Scan for the cell matching the given text and deliver its (x, y) coordinate at center. 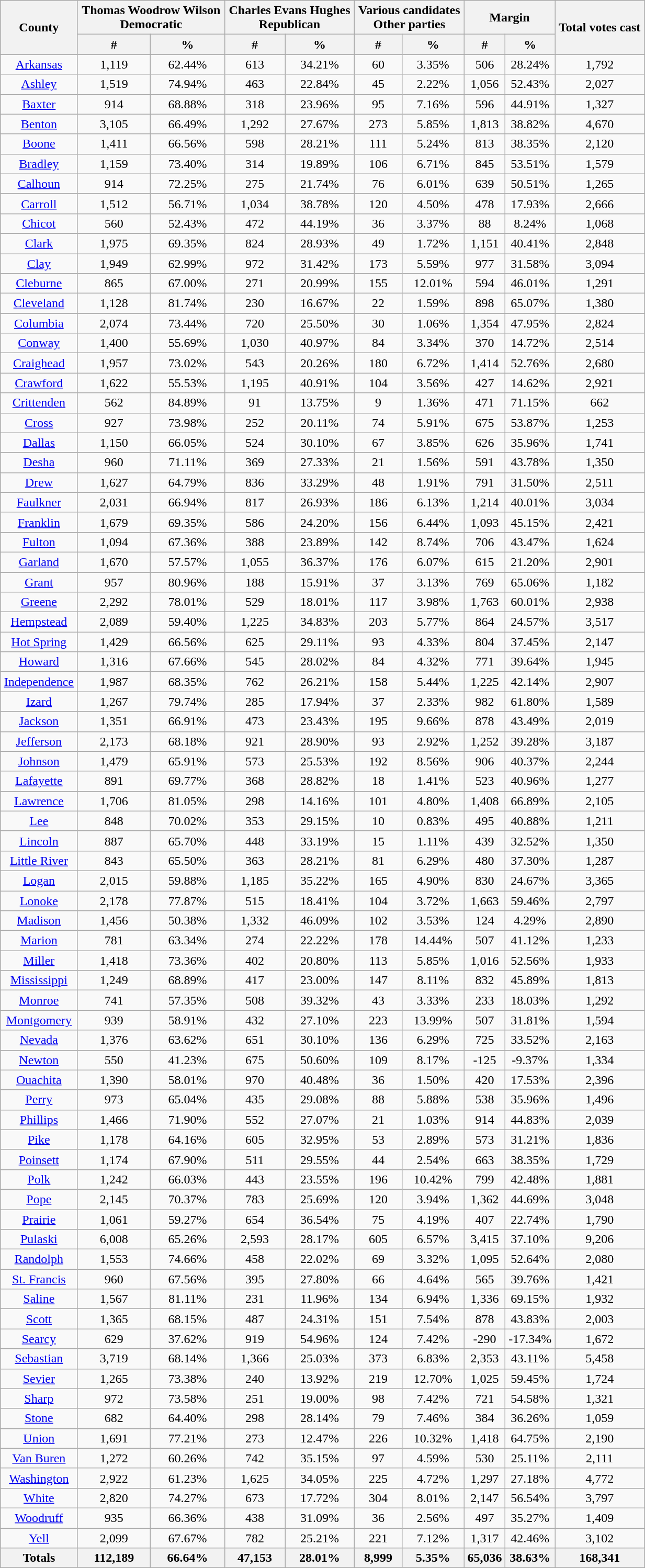
2,031 (114, 502)
1,119 (114, 64)
1,272 (114, 1458)
1,627 (114, 482)
147 (379, 980)
824 (255, 243)
2,938 (599, 602)
3.56% (433, 383)
2,820 (114, 1498)
1,411 (114, 144)
Greene (39, 602)
3.85% (433, 443)
2,019 (599, 721)
1,095 (484, 1259)
44.83% (530, 1120)
41.23% (188, 1060)
109 (379, 1060)
60.26% (188, 1458)
8.11% (433, 980)
13.92% (320, 1379)
Boone (39, 144)
67.66% (188, 662)
1,242 (114, 1179)
113 (379, 961)
Franklin (39, 522)
Lee (39, 821)
43.11% (530, 1359)
8.56% (433, 761)
1,466 (114, 1120)
60 (379, 64)
29.55% (320, 1159)
435 (255, 1100)
7.46% (433, 1418)
188 (255, 582)
625 (255, 642)
4,772 (599, 1478)
12.47% (320, 1438)
23.55% (320, 1179)
36.37% (320, 562)
Desha (39, 462)
30 (379, 323)
20.99% (320, 284)
1,277 (599, 781)
25.53% (320, 761)
1,025 (484, 1379)
939 (114, 1020)
20.80% (320, 961)
37.62% (188, 1339)
46.01% (530, 284)
37.10% (530, 1239)
34.83% (320, 622)
33.19% (320, 841)
66.64% (188, 1558)
596 (484, 104)
285 (255, 702)
1,625 (255, 1478)
69 (379, 1259)
368 (255, 781)
Fulton (39, 542)
41.12% (530, 941)
98 (379, 1398)
Calhoun (39, 184)
524 (255, 443)
Logan (39, 881)
2,680 (599, 363)
2,921 (599, 383)
Totals (39, 1558)
370 (484, 343)
156 (379, 522)
176 (379, 562)
1,724 (599, 1379)
5.44% (433, 682)
935 (114, 1518)
75 (379, 1220)
26.93% (320, 502)
Hempstead (39, 622)
783 (255, 1199)
59.45% (530, 1379)
3,797 (599, 1498)
48 (379, 482)
73.02% (188, 363)
67 (379, 443)
417 (255, 980)
2,244 (599, 761)
Columbia (39, 323)
Perry (39, 1100)
47,153 (255, 1558)
591 (484, 462)
31.81% (530, 1020)
39.64% (530, 662)
3.37% (433, 223)
66.94% (188, 502)
782 (255, 1538)
64.79% (188, 482)
68.14% (188, 1359)
845 (484, 164)
Clay (39, 263)
832 (484, 980)
1,354 (484, 323)
2,173 (114, 741)
43.47% (530, 542)
Conway (39, 343)
28.14% (320, 1418)
81.05% (188, 801)
27.10% (320, 1020)
1.06% (433, 323)
23.00% (320, 980)
65.04% (188, 1100)
427 (484, 383)
31.21% (530, 1140)
40.88% (530, 821)
4.19% (433, 1220)
Clark (39, 243)
43.83% (530, 1319)
523 (484, 781)
5,458 (599, 1359)
Grant (39, 582)
388 (255, 542)
21.74% (320, 184)
813 (484, 144)
1,881 (599, 1179)
2,514 (599, 343)
19.89% (320, 164)
1,211 (599, 821)
843 (114, 861)
458 (255, 1259)
27.07% (320, 1120)
1.91% (433, 482)
233 (484, 1000)
471 (484, 403)
16.67% (320, 303)
9.66% (433, 721)
40.97% (320, 343)
38.78% (320, 204)
1,174 (114, 1159)
314 (255, 164)
1,249 (114, 980)
1,267 (114, 702)
28.24% (530, 64)
1,214 (484, 502)
Total votes cast (599, 27)
742 (255, 1458)
Van Buren (39, 1458)
3,415 (484, 1239)
29.08% (320, 1100)
432 (255, 1020)
33.29% (320, 482)
52.76% (530, 363)
3.98% (433, 602)
495 (484, 821)
Lonoke (39, 900)
6.83% (433, 1359)
66.03% (188, 1179)
219 (379, 1379)
5.91% (433, 423)
2.33% (433, 702)
168,341 (599, 1558)
Faulkner (39, 502)
24.67% (530, 881)
1.41% (433, 781)
762 (255, 682)
-9.37% (530, 1060)
56.71% (188, 204)
230 (255, 303)
1,567 (114, 1299)
42.48% (530, 1179)
9,206 (599, 1239)
Jefferson (39, 741)
1,252 (484, 741)
49 (379, 243)
982 (484, 702)
6.13% (433, 502)
4.80% (433, 801)
3,102 (599, 1538)
438 (255, 1518)
65.70% (188, 841)
1,579 (599, 164)
2,039 (599, 1120)
27.67% (320, 124)
639 (484, 184)
73.38% (188, 1379)
598 (255, 144)
1,287 (599, 861)
17.93% (530, 204)
18.41% (320, 900)
62.99% (188, 263)
7.54% (433, 1319)
42.14% (530, 682)
Little River (39, 861)
50.60% (320, 1060)
Pulaski (39, 1239)
37.30% (530, 861)
Pike (39, 1140)
27.33% (320, 462)
3,719 (114, 1359)
67.67% (188, 1538)
1,159 (114, 164)
2,396 (599, 1080)
395 (255, 1279)
1,059 (599, 1418)
1,975 (114, 243)
40.96% (530, 781)
50.38% (188, 921)
550 (114, 1060)
34.21% (320, 64)
706 (484, 542)
921 (255, 741)
61.80% (530, 702)
Washington (39, 1478)
363 (255, 861)
66.91% (188, 721)
13.99% (433, 1020)
24.20% (320, 522)
24.57% (530, 622)
1,195 (255, 383)
226 (379, 1438)
14.44% (433, 941)
817 (255, 502)
1,366 (255, 1359)
1,150 (114, 443)
Monroe (39, 1000)
74.27% (188, 1498)
18.01% (320, 602)
64.16% (188, 1140)
5.59% (433, 263)
6.01% (433, 184)
2,163 (599, 1040)
3,365 (599, 881)
898 (484, 303)
78.01% (188, 602)
-125 (484, 1060)
927 (114, 423)
1,182 (599, 582)
4.50% (433, 204)
848 (114, 821)
3.94% (433, 1199)
54.96% (320, 1339)
58.91% (188, 1020)
Bradley (39, 164)
53.87% (530, 423)
662 (599, 403)
St. Francis (39, 1279)
240 (255, 1379)
60.01% (530, 602)
Cleburne (39, 284)
136 (379, 1040)
1,836 (599, 1140)
2,105 (599, 801)
68.15% (188, 1319)
Union (39, 1438)
69.77% (188, 781)
59.88% (188, 881)
304 (379, 1498)
2.89% (433, 1140)
1,512 (114, 204)
1,945 (599, 662)
480 (484, 861)
2,190 (599, 1438)
1,741 (599, 443)
32.52% (530, 841)
3.32% (433, 1259)
186 (379, 502)
1,093 (484, 522)
223 (379, 1020)
22.02% (320, 1259)
2,922 (114, 1478)
373 (379, 1359)
3,094 (599, 263)
67.56% (188, 1279)
1,763 (484, 602)
47.95% (530, 323)
225 (379, 1478)
65.26% (188, 1239)
Montgomery (39, 1020)
33.52% (530, 1040)
2.54% (433, 1159)
40.41% (530, 243)
22 (379, 303)
318 (255, 104)
1,496 (599, 1100)
1,679 (114, 522)
8.01% (433, 1498)
39.28% (530, 741)
Cleveland (39, 303)
14.72% (530, 343)
31.09% (320, 1518)
1,056 (484, 84)
2,074 (114, 323)
508 (255, 1000)
54.58% (530, 1398)
919 (255, 1339)
68.89% (188, 980)
62.44% (188, 64)
53.51% (530, 164)
1,316 (114, 662)
973 (114, 1100)
74 (379, 423)
35.22% (320, 881)
2,120 (599, 144)
Lawrence (39, 801)
43 (379, 1000)
69.15% (530, 1299)
8.17% (433, 1060)
35.15% (320, 1458)
1,061 (114, 1220)
2,593 (255, 1239)
4.72% (433, 1478)
165 (379, 881)
Lafayette (39, 781)
134 (379, 1299)
36.26% (530, 1418)
2,353 (484, 1359)
Sebastian (39, 1359)
Polk (39, 1179)
56.54% (530, 1498)
67.00% (188, 284)
18 (379, 781)
478 (484, 204)
White (39, 1498)
511 (255, 1159)
4.90% (433, 881)
830 (484, 881)
74.94% (188, 84)
1,706 (114, 801)
65.07% (530, 303)
73.40% (188, 164)
Sevier (39, 1379)
Ouachita (39, 1080)
1,128 (114, 303)
22.74% (530, 1220)
5.88% (433, 1100)
1,055 (255, 562)
1,408 (484, 801)
25.50% (320, 323)
111 (379, 144)
29.15% (320, 821)
65,036 (484, 1558)
76 (379, 184)
Poinsett (39, 1159)
31.58% (530, 263)
Cross (39, 423)
67.36% (188, 542)
1,594 (599, 1020)
101 (379, 801)
538 (484, 1100)
42.46% (530, 1538)
1.56% (433, 462)
45.15% (530, 522)
1,553 (114, 1259)
1,034 (255, 204)
38.63% (530, 1558)
17.72% (320, 1498)
9 (379, 403)
12.01% (433, 284)
15.91% (320, 582)
Phillips (39, 1120)
180 (379, 363)
402 (255, 961)
887 (114, 841)
799 (484, 1179)
Howard (39, 662)
721 (484, 1398)
1,932 (599, 1299)
2,111 (599, 1458)
2,015 (114, 881)
31.42% (320, 263)
2,890 (599, 921)
443 (255, 1179)
44.19% (320, 223)
203 (379, 622)
1,253 (599, 423)
Mississippi (39, 980)
45.89% (530, 980)
1.11% (433, 841)
58.01% (188, 1080)
1,016 (484, 961)
1,297 (484, 1478)
Yell (39, 1538)
2,907 (599, 682)
1,178 (114, 1140)
407 (484, 1220)
151 (379, 1319)
448 (255, 841)
70.37% (188, 1199)
1.59% (433, 303)
1,094 (114, 542)
4.33% (433, 642)
1,362 (484, 1199)
Stone (39, 1418)
515 (255, 900)
1,670 (114, 562)
28.02% (320, 662)
Searcy (39, 1339)
1,949 (114, 263)
-17.34% (530, 1339)
24.31% (320, 1319)
Chicot (39, 223)
40.91% (320, 383)
Pope (39, 1199)
2,089 (114, 622)
67.90% (188, 1159)
1,691 (114, 1438)
615 (484, 562)
1,068 (599, 223)
1,291 (599, 284)
Marion (39, 941)
Sharp (39, 1398)
1,400 (114, 343)
Nevada (39, 1040)
73.44% (188, 323)
57.57% (188, 562)
71.11% (188, 462)
1,672 (599, 1339)
1.36% (433, 403)
13.75% (320, 403)
84.89% (188, 403)
55.53% (188, 383)
18.03% (530, 1000)
1,519 (114, 84)
28.17% (320, 1239)
66.36% (188, 1518)
1,663 (484, 900)
781 (114, 941)
-290 (484, 1339)
3.34% (433, 343)
586 (255, 522)
6.94% (433, 1299)
55.69% (188, 343)
65.91% (188, 761)
Crittenden (39, 403)
4.64% (433, 1279)
2,099 (114, 1538)
626 (484, 443)
1,317 (484, 1538)
2.22% (433, 84)
864 (484, 622)
25.21% (320, 1538)
66.49% (188, 124)
68.18% (188, 741)
1,421 (599, 1279)
2.92% (433, 741)
251 (255, 1398)
1,380 (599, 303)
29.11% (320, 642)
1,185 (255, 881)
173 (379, 263)
66.05% (188, 443)
20.11% (320, 423)
23.96% (320, 104)
487 (255, 1319)
613 (255, 64)
46.09% (320, 921)
15 (379, 841)
10.32% (433, 1438)
439 (484, 841)
1,456 (114, 921)
91 (255, 403)
1,479 (114, 761)
6.57% (433, 1239)
5.77% (433, 622)
27.18% (530, 1478)
506 (484, 64)
Lincoln (39, 841)
74.66% (188, 1259)
275 (255, 184)
1,351 (114, 721)
35.27% (530, 1518)
66 (379, 1279)
36.54% (320, 1220)
3,517 (599, 622)
39.32% (320, 1000)
1,332 (255, 921)
4.32% (433, 662)
1,233 (599, 941)
38.82% (530, 124)
10.42% (433, 1179)
2,901 (599, 562)
Madison (39, 921)
463 (255, 84)
70.02% (188, 821)
68.88% (188, 104)
2,848 (599, 243)
25.03% (320, 1359)
3,034 (599, 502)
865 (114, 284)
20.26% (320, 363)
52.56% (530, 961)
6.72% (433, 363)
1.50% (433, 1080)
7.16% (433, 104)
4.29% (530, 921)
473 (255, 721)
65.50% (188, 861)
Miller (39, 961)
28.90% (320, 741)
Izard (39, 702)
44.91% (530, 104)
Crawford (39, 383)
17.94% (320, 702)
117 (379, 602)
5.24% (433, 144)
3.35% (433, 64)
3.53% (433, 921)
1.03% (433, 1120)
73.36% (188, 961)
1,376 (114, 1040)
565 (484, 1279)
64.75% (530, 1438)
28.01% (320, 1558)
1,933 (599, 961)
112,189 (114, 1558)
57.35% (188, 1000)
97 (379, 1458)
Carroll (39, 204)
45 (379, 84)
14.62% (530, 383)
1,321 (599, 1398)
804 (484, 642)
252 (255, 423)
22.84% (320, 84)
77.21% (188, 1438)
2,421 (599, 522)
73.58% (188, 1398)
6,008 (114, 1239)
741 (114, 1000)
77.87% (188, 900)
Various candidatesOther parties (410, 18)
63.62% (188, 1040)
891 (114, 781)
68.35% (188, 682)
71.15% (530, 403)
1,790 (599, 1220)
3,187 (599, 741)
369 (255, 462)
1,365 (114, 1319)
552 (255, 1120)
8.74% (433, 542)
1,336 (484, 1299)
5.35% (433, 1558)
Ashley (39, 84)
3.33% (433, 1000)
17.53% (530, 1080)
2,145 (114, 1199)
28.93% (320, 243)
81.74% (188, 303)
2,666 (599, 204)
39.76% (530, 1279)
Baxter (39, 104)
3,048 (599, 1199)
27.80% (320, 1279)
Thomas Woodrow Wilson Democratic (151, 18)
53 (379, 1140)
11.96% (320, 1299)
73.98% (188, 423)
106 (379, 164)
629 (114, 1339)
3,105 (114, 124)
71.90% (188, 1120)
37.45% (530, 642)
472 (255, 223)
384 (484, 1418)
1,429 (114, 642)
Craighead (39, 363)
1,030 (255, 343)
420 (484, 1080)
673 (255, 1498)
25.69% (320, 1199)
2,178 (114, 900)
769 (484, 582)
61.23% (188, 1478)
Johnson (39, 761)
2,027 (599, 84)
95 (379, 104)
6.44% (433, 522)
64.40% (188, 1418)
1,622 (114, 383)
22.22% (320, 941)
2,292 (114, 602)
6.71% (433, 164)
63.34% (188, 941)
59.46% (530, 900)
1,792 (599, 64)
Benton (39, 124)
25.11% (530, 1458)
Arkansas (39, 64)
21.20% (530, 562)
79 (379, 1418)
977 (484, 263)
1,409 (599, 1518)
44 (379, 1159)
682 (114, 1418)
23.89% (320, 542)
1,414 (484, 363)
10 (379, 821)
14.16% (320, 801)
Jackson (39, 721)
Saline (39, 1299)
791 (484, 482)
543 (255, 363)
34.05% (320, 1478)
County (39, 27)
40.37% (530, 761)
1,987 (114, 682)
725 (484, 1040)
19.00% (320, 1398)
Margin (510, 18)
970 (255, 1080)
28.82% (320, 781)
80.96% (188, 582)
Independence (39, 682)
178 (379, 941)
1,589 (599, 702)
4.59% (433, 1458)
Scott (39, 1319)
40.48% (320, 1080)
52.64% (530, 1259)
12.70% (433, 1379)
663 (484, 1159)
Charles Evans HughesRepublican (290, 18)
271 (255, 284)
81.11% (188, 1299)
1,624 (599, 542)
957 (114, 582)
26.21% (320, 682)
192 (379, 761)
274 (255, 941)
158 (379, 682)
1,327 (599, 104)
1,151 (484, 243)
195 (379, 721)
43.78% (530, 462)
1,957 (114, 363)
353 (255, 821)
43.49% (530, 721)
720 (255, 323)
1.72% (433, 243)
529 (255, 602)
50.51% (530, 184)
Newton (39, 1060)
7.12% (433, 1538)
142 (379, 542)
530 (484, 1458)
2,003 (599, 1319)
6.07% (433, 562)
Drew (39, 482)
2,511 (599, 482)
771 (484, 662)
3.72% (433, 900)
2,824 (599, 323)
906 (484, 761)
4,670 (599, 124)
1,729 (599, 1159)
Garland (39, 562)
Randolph (39, 1259)
31.50% (530, 482)
79.74% (188, 702)
1,390 (114, 1080)
497 (484, 1518)
8.24% (530, 223)
0.83% (433, 821)
560 (114, 223)
654 (255, 1220)
23.43% (320, 721)
44.69% (530, 1199)
59.27% (188, 1220)
81 (379, 861)
59.40% (188, 622)
1,334 (599, 1060)
196 (379, 1179)
594 (484, 284)
2,080 (599, 1259)
3.13% (433, 582)
651 (255, 1040)
562 (114, 403)
221 (379, 1538)
102 (379, 921)
8,999 (379, 1558)
2.56% (433, 1518)
2,797 (599, 900)
Dallas (39, 443)
65.06% (530, 582)
72.25% (188, 184)
Prairie (39, 1220)
66.89% (530, 801)
Woodruff (39, 1518)
155 (379, 284)
Hot Spring (39, 642)
40.01% (530, 502)
32.95% (320, 1140)
836 (255, 482)
545 (255, 662)
231 (255, 1299)
